Return (x, y) of the center of cell containing provided text 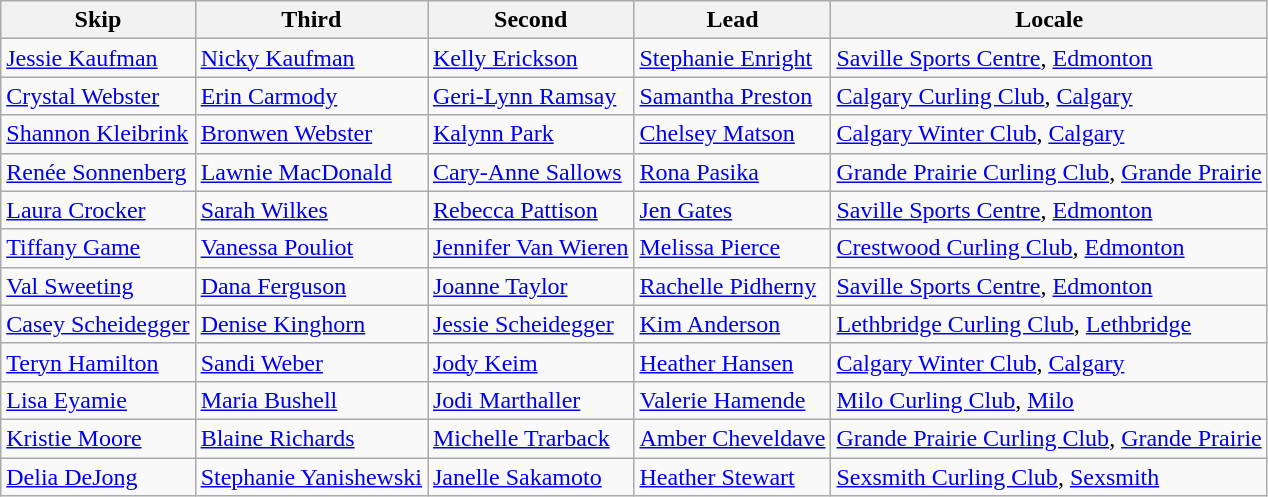
Geri-Lynn Ramsay (531, 96)
Milo Curling Club, Milo (1049, 400)
Janelle Sakamoto (531, 477)
Kelly Erickson (531, 58)
Jessie Kaufman (98, 58)
Kalynn Park (531, 134)
Rebecca Pattison (531, 210)
Bronwen Webster (311, 134)
Sarah Wilkes (311, 210)
Lethbridge Curling Club, Lethbridge (1049, 324)
Jessie Scheidegger (531, 324)
Melissa Pierce (732, 248)
Blaine Richards (311, 438)
Nicky Kaufman (311, 58)
Delia DeJong (98, 477)
Tiffany Game (98, 248)
Jody Keim (531, 362)
Stephanie Enright (732, 58)
Cary-Anne Sallows (531, 172)
Chelsey Matson (732, 134)
Crystal Webster (98, 96)
Jen Gates (732, 210)
Heather Stewart (732, 477)
Teryn Hamilton (98, 362)
Renée Sonnenberg (98, 172)
Amber Cheveldave (732, 438)
Lawnie MacDonald (311, 172)
Rona Pasika (732, 172)
Calgary Curling Club, Calgary (1049, 96)
Denise Kinghorn (311, 324)
Dana Ferguson (311, 286)
Shannon Kleibrink (98, 134)
Kristie Moore (98, 438)
Heather Hansen (732, 362)
Jodi Marthaller (531, 400)
Stephanie Yanishewski (311, 477)
Valerie Hamende (732, 400)
Erin Carmody (311, 96)
Rachelle Pidherny (732, 286)
Third (311, 20)
Crestwood Curling Club, Edmonton (1049, 248)
Jennifer Van Wieren (531, 248)
Laura Crocker (98, 210)
Vanessa Pouliot (311, 248)
Lisa Eyamie (98, 400)
Samantha Preston (732, 96)
Sexsmith Curling Club, Sexsmith (1049, 477)
Michelle Trarback (531, 438)
Second (531, 20)
Joanne Taylor (531, 286)
Skip (98, 20)
Val Sweeting (98, 286)
Sandi Weber (311, 362)
Kim Anderson (732, 324)
Locale (1049, 20)
Maria Bushell (311, 400)
Casey Scheidegger (98, 324)
Lead (732, 20)
